Return the [X, Y] coordinate for the center point of the cell that contains the specified text.  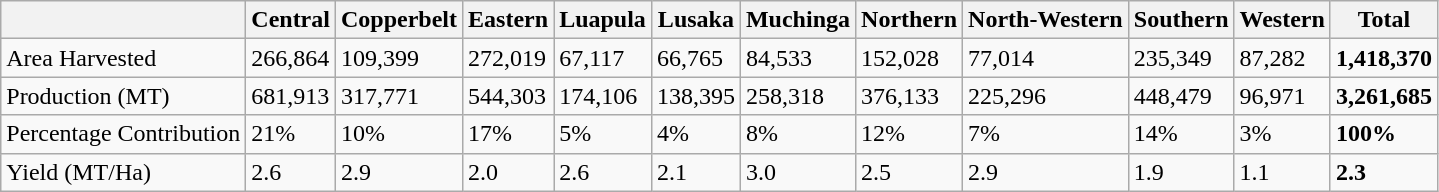
Eastern [508, 20]
96,971 [1282, 96]
17% [508, 134]
Luapula [603, 20]
152,028 [910, 58]
Total [1384, 20]
2.1 [696, 172]
North-Western [1046, 20]
317,771 [398, 96]
2.3 [1384, 172]
84,533 [798, 58]
3,261,685 [1384, 96]
5% [603, 134]
109,399 [398, 58]
66,765 [696, 58]
2.5 [910, 172]
Copperbelt [398, 20]
681,913 [291, 96]
1,418,370 [1384, 58]
10% [398, 134]
258,318 [798, 96]
174,106 [603, 96]
Lusaka [696, 20]
Production (MT) [124, 96]
87,282 [1282, 58]
225,296 [1046, 96]
100% [1384, 134]
2.0 [508, 172]
235,349 [1181, 58]
Western [1282, 20]
448,479 [1181, 96]
376,133 [910, 96]
4% [696, 134]
272,019 [508, 58]
Percentage Contribution [124, 134]
Area Harvested [124, 58]
Southern [1181, 20]
Central [291, 20]
14% [1181, 134]
1.9 [1181, 172]
7% [1046, 134]
Yield (MT/Ha) [124, 172]
77,014 [1046, 58]
21% [291, 134]
544,303 [508, 96]
Muchinga [798, 20]
138,395 [696, 96]
1.1 [1282, 172]
8% [798, 134]
266,864 [291, 58]
3.0 [798, 172]
3% [1282, 134]
12% [910, 134]
67,117 [603, 58]
Northern [910, 20]
